Return the [x, y] coordinate for the center point of the cell that contains the specified text.  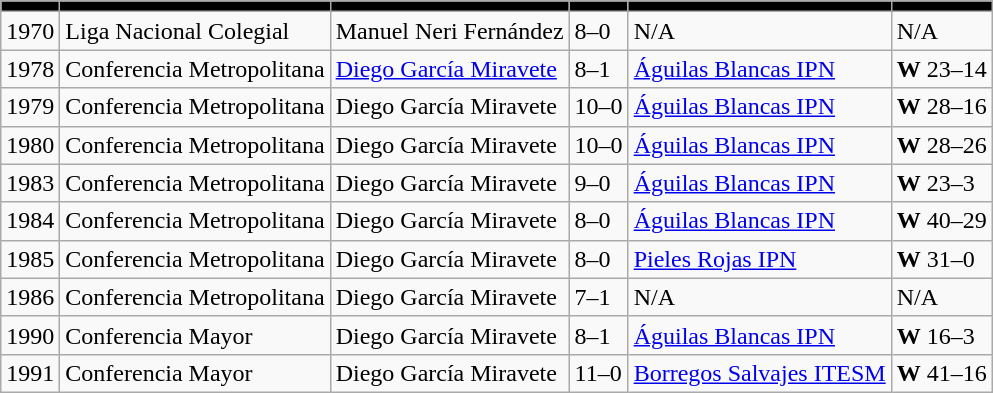
W 28–16 [942, 107]
1980 [30, 145]
1978 [30, 69]
9–0 [598, 183]
1983 [30, 183]
1991 [30, 373]
7–1 [598, 297]
1984 [30, 221]
1986 [30, 297]
W 40–29 [942, 221]
1990 [30, 335]
W 31–0 [942, 259]
1970 [30, 31]
11–0 [598, 373]
W 23–3 [942, 183]
Borregos Salvajes ITESM [760, 373]
Pieles Rojas IPN [760, 259]
W 16–3 [942, 335]
Liga Nacional Colegial [195, 31]
1979 [30, 107]
Manuel Neri Fernández [450, 31]
W 28–26 [942, 145]
W 41–16 [942, 373]
1985 [30, 259]
W 23–14 [942, 69]
